Find where the given text appears and provide that cell's center as (X, Y) coordinate. 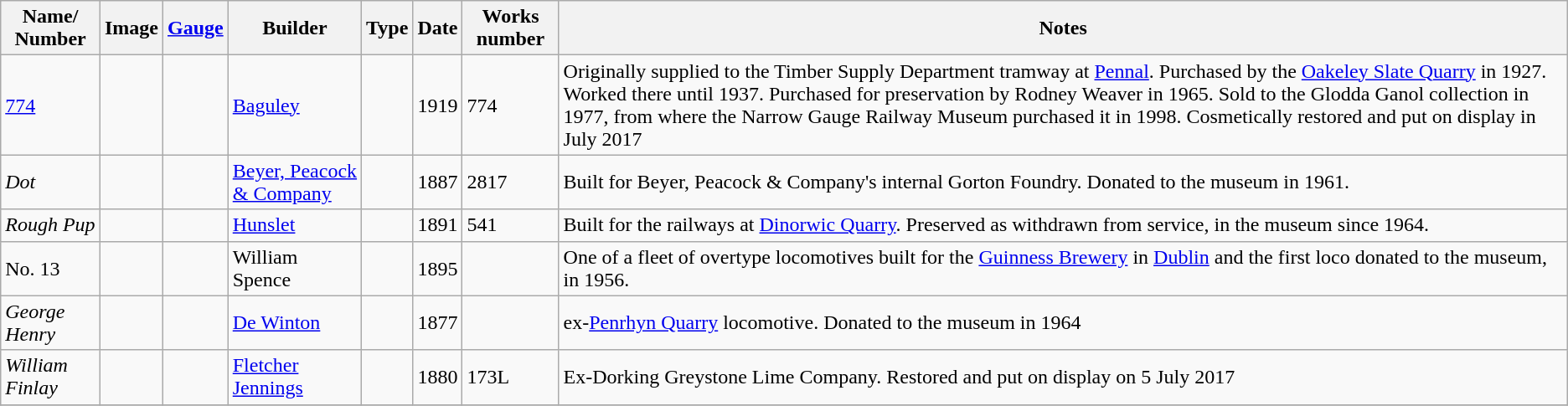
Notes (1063, 28)
No. 13 (50, 268)
2817 (511, 182)
Image (131, 28)
De Winton (295, 323)
William Spence (295, 268)
1891 (437, 225)
Type (387, 28)
1919 (437, 105)
173L (511, 377)
Name/ Number (50, 28)
Date (437, 28)
Built for Beyer, Peacock & Company's internal Gorton Foundry. Donated to the museum in 1961. (1063, 182)
1895 (437, 268)
1887 (437, 182)
Ex-Dorking Greystone Lime Company. Restored and put on display on 5 July 2017 (1063, 377)
William Finlay (50, 377)
Fletcher Jennings (295, 377)
ex-Penrhyn Quarry locomotive. Donated to the museum in 1964 (1063, 323)
Builder (295, 28)
Gauge (195, 28)
Beyer, Peacock & Company (295, 182)
541 (511, 225)
Works number (511, 28)
One of a fleet of overtype locomotives built for the Guinness Brewery in Dublin and the first loco donated to the museum, in 1956. (1063, 268)
Built for the railways at Dinorwic Quarry. Preserved as withdrawn from service, in the museum since 1964. (1063, 225)
Dot (50, 182)
George Henry (50, 323)
Rough Pup (50, 225)
Hunslet (295, 225)
1880 (437, 377)
Baguley (295, 105)
1877 (437, 323)
